Find where the given text appears and provide that cell's center as (X, Y) coordinate. 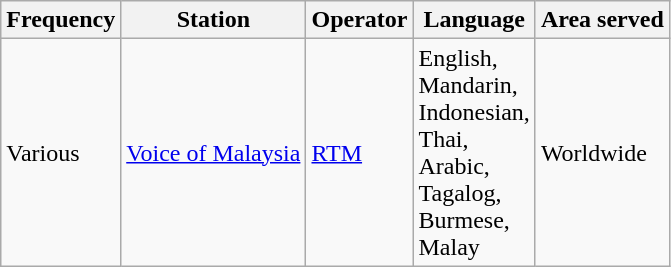
Various (61, 152)
Language (474, 20)
Area served (602, 20)
Operator (360, 20)
Worldwide (602, 152)
Frequency (61, 20)
English, Mandarin, Indonesian, Thai, Arabic, Tagalog, Burmese, Malay (474, 152)
Station (214, 20)
RTM (360, 152)
Voice of Malaysia (214, 152)
